Locate the cell with the specified text and output its [x, y] center coordinate. 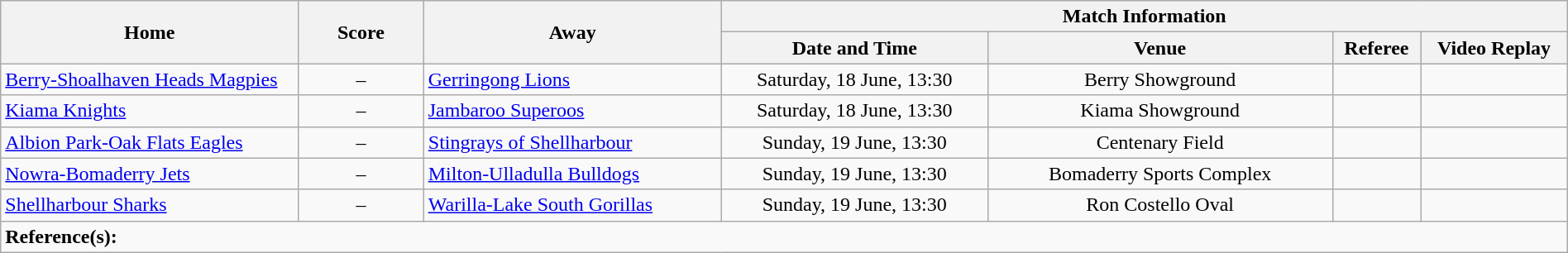
Gerringong Lions [572, 79]
Warilla-Lake South Gorillas [572, 205]
Bomaderry Sports Complex [1159, 174]
Berry Showground [1159, 79]
Milton-Ulladulla Bulldogs [572, 174]
Nowra-Bomaderry Jets [150, 174]
Centenary Field [1159, 142]
Referee [1376, 48]
Stingrays of Shellharbour [572, 142]
Match Information [1145, 17]
Kiama Showground [1159, 111]
Video Replay [1494, 48]
Score [361, 32]
Kiama Knights [150, 111]
Berry-Shoalhaven Heads Magpies [150, 79]
Away [572, 32]
Ron Costello Oval [1159, 205]
Reference(s): [784, 236]
Date and Time [854, 48]
Venue [1159, 48]
Home [150, 32]
Albion Park-Oak Flats Eagles [150, 142]
Jambaroo Superoos [572, 111]
Shellharbour Sharks [150, 205]
